Return [X, Y] of the center of cell containing provided text 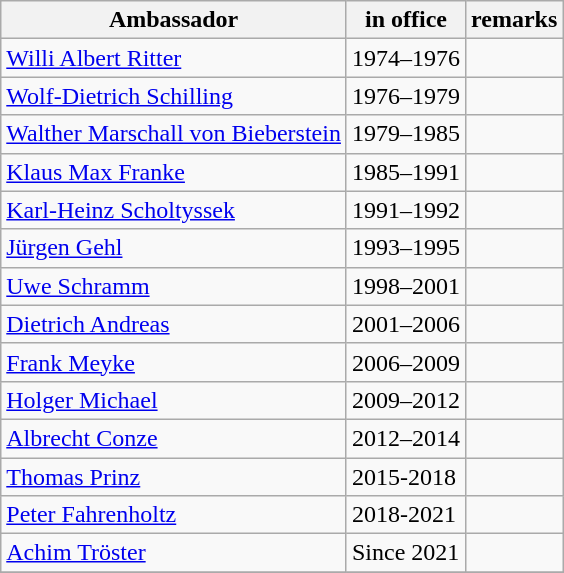
Klaus Max Franke [174, 172]
2012–2014 [406, 438]
2018-2021 [406, 515]
1976–1979 [406, 96]
2009–2012 [406, 400]
Frank Meyke [174, 362]
1979–1985 [406, 134]
Willi Albert Ritter [174, 58]
Ambassador [174, 20]
Walther Marschall von Bieberstein [174, 134]
1993–1995 [406, 248]
2015-2018 [406, 477]
Uwe Schramm [174, 286]
1998–2001 [406, 286]
Achim Tröster [174, 553]
Dietrich Andreas [174, 324]
1974–1976 [406, 58]
remarks [514, 20]
Albrecht Conze [174, 438]
Peter Fahrenholtz [174, 515]
Since 2021 [406, 553]
Thomas Prinz [174, 477]
in office [406, 20]
2006–2009 [406, 362]
1985–1991 [406, 172]
Jürgen Gehl [174, 248]
2001–2006 [406, 324]
Wolf-Dietrich Schilling [174, 96]
1991–1992 [406, 210]
Karl-Heinz Scholtyssek [174, 210]
Holger Michael [174, 400]
